Detect which cell encompasses the target text, then output its (X, Y) center coordinate. 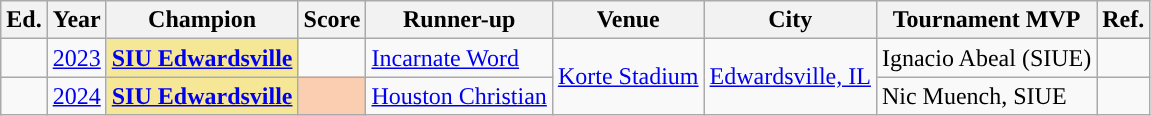
Korte Stadium (628, 77)
Ed. (24, 20)
Year (76, 20)
Score (332, 20)
Champion (202, 20)
Ref. (1124, 20)
Incarnate Word (459, 58)
Ignacio Abeal (SIUE) (986, 58)
City (790, 20)
Tournament MVP (986, 20)
2024 (76, 96)
Nic Muench, SIUE (986, 96)
2023 (76, 58)
Houston Christian (459, 96)
Runner-up (459, 20)
Venue (628, 20)
Edwardsville, IL (790, 77)
